Extract the (X, Y) coordinate from the center of the cell holding the provided text.  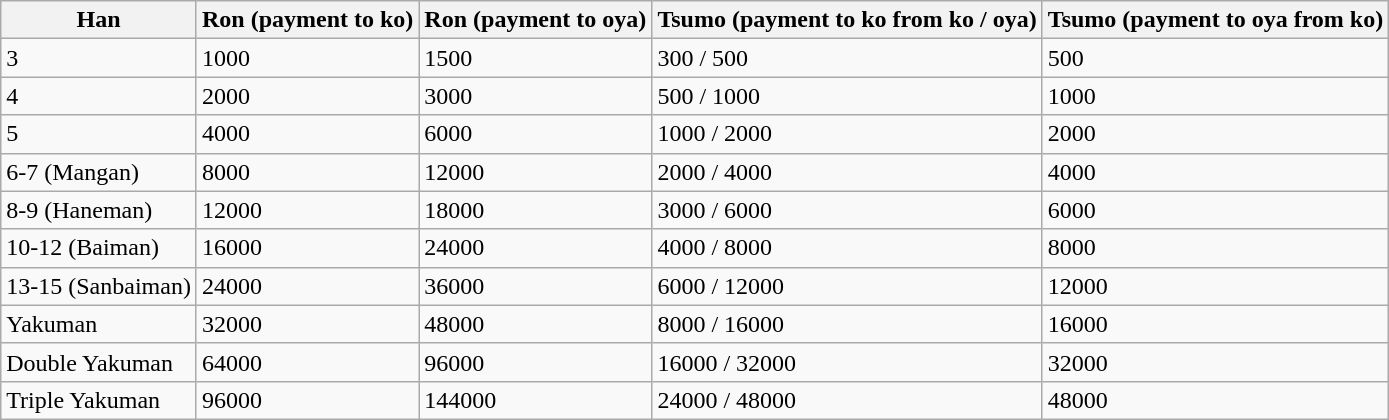
Ron (payment to ko) (307, 20)
5 (99, 134)
Triple Yakuman (99, 400)
8000 / 16000 (847, 324)
Tsumo (payment to oya from ko) (1215, 20)
64000 (307, 362)
3000 / 6000 (847, 210)
3000 (536, 96)
24000 / 48000 (847, 400)
10-12 (Baiman) (99, 248)
300 / 500 (847, 58)
13-15 (Sanbaiman) (99, 286)
1500 (536, 58)
4 (99, 96)
Double Yakuman (99, 362)
Ron (payment to oya) (536, 20)
Tsumo (payment to ko from ko / oya) (847, 20)
18000 (536, 210)
1000 / 2000 (847, 134)
2000 / 4000 (847, 172)
16000 / 32000 (847, 362)
Yakuman (99, 324)
36000 (536, 286)
3 (99, 58)
500 (1215, 58)
Han (99, 20)
4000 / 8000 (847, 248)
6-7 (Mangan) (99, 172)
144000 (536, 400)
8-9 (Haneman) (99, 210)
6000 / 12000 (847, 286)
500 / 1000 (847, 96)
